Detect which cell encompasses the target text, then output its [x, y] center coordinate. 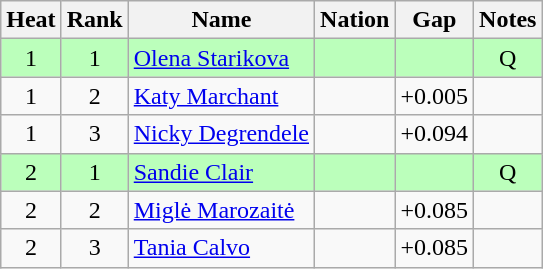
Heat [31, 20]
Tania Calvo [221, 248]
Notes [508, 20]
Nicky Degrendele [221, 134]
Olena Starikova [221, 58]
Katy Marchant [221, 96]
Nation [355, 20]
Sandie Clair [221, 172]
Name [221, 20]
Miglė Marozaitė [221, 210]
Rank [94, 20]
Gap [434, 20]
+0.005 [434, 96]
+0.094 [434, 134]
